Determine the [X, Y] coordinate at the center of the cell enclosing the given text.  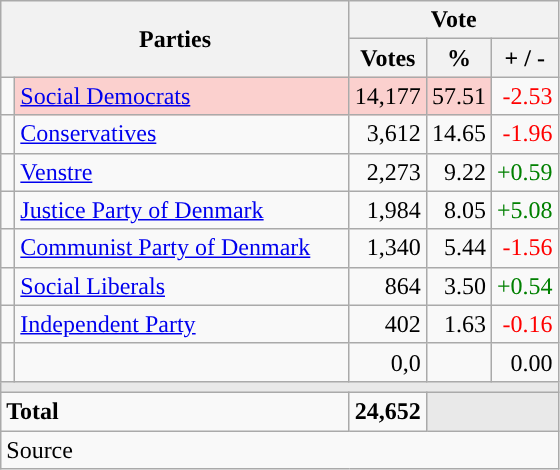
1.63 [458, 324]
3.50 [458, 286]
0.00 [524, 362]
1,984 [388, 210]
-1.96 [524, 134]
-2.53 [524, 96]
14,177 [388, 96]
Parties [176, 39]
8.05 [458, 210]
Venstre [182, 172]
14.65 [458, 134]
Justice Party of Denmark [182, 210]
Total [176, 411]
1,340 [388, 248]
-1.56 [524, 248]
2,273 [388, 172]
+5.08 [524, 210]
+0.54 [524, 286]
Social Liberals [182, 286]
Votes [388, 58]
864 [388, 286]
+0.59 [524, 172]
Vote [454, 20]
+ / - [524, 58]
3,612 [388, 134]
Communist Party of Denmark [182, 248]
Independent Party [182, 324]
0,0 [388, 362]
Source [280, 449]
Social Democrats [182, 96]
57.51 [458, 96]
Conservatives [182, 134]
-0.16 [524, 324]
5.44 [458, 248]
402 [388, 324]
24,652 [388, 411]
9.22 [458, 172]
% [458, 58]
